Return the [X, Y] coordinate for the center point of the cell that contains the specified text.  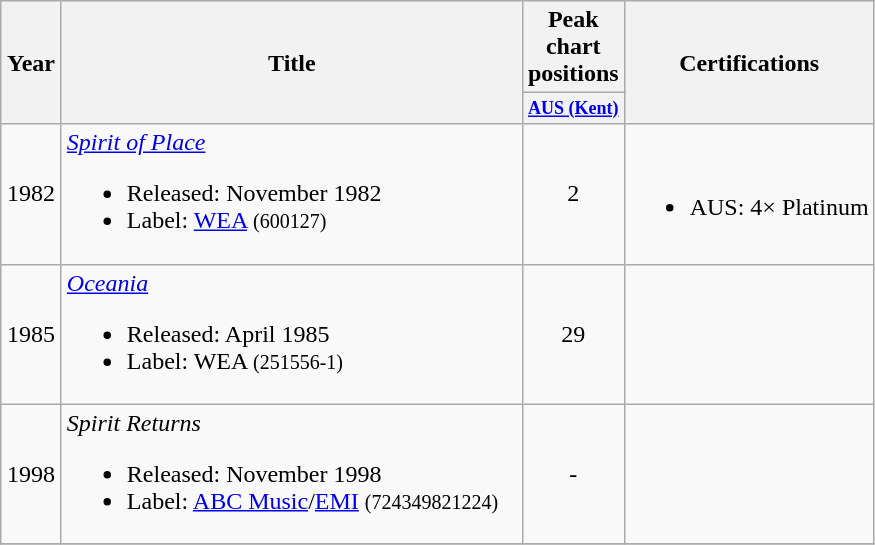
AUS: 4× Platinum [749, 194]
29 [573, 334]
2 [573, 194]
AUS (Kent) [573, 108]
Spirit ReturnsReleased: November 1998Label: ABC Music/EMI (724349821224) [292, 474]
OceaniaReleased: April 1985Label: WEA (251556-1) [292, 334]
Peak chart positions [573, 47]
1998 [32, 474]
- [573, 474]
Title [292, 62]
Certifications [749, 62]
1982 [32, 194]
1985 [32, 334]
Spirit of PlaceReleased: November 1982Label: WEA (600127) [292, 194]
Year [32, 62]
